Scan for the cell matching the given text and deliver its (X, Y) coordinate at center. 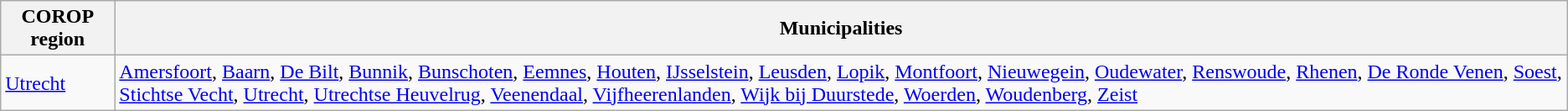
Utrecht (58, 82)
Municipalities (841, 29)
COROP region (58, 29)
